Output the [x, y] coordinate of the center of the cell containing the given text.  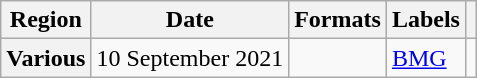
Date [190, 20]
Labels [426, 20]
BMG [426, 58]
Region [46, 20]
Various [46, 58]
Formats [338, 20]
10 September 2021 [190, 58]
